Locate the cell with the specified text and output its (X, Y) center coordinate. 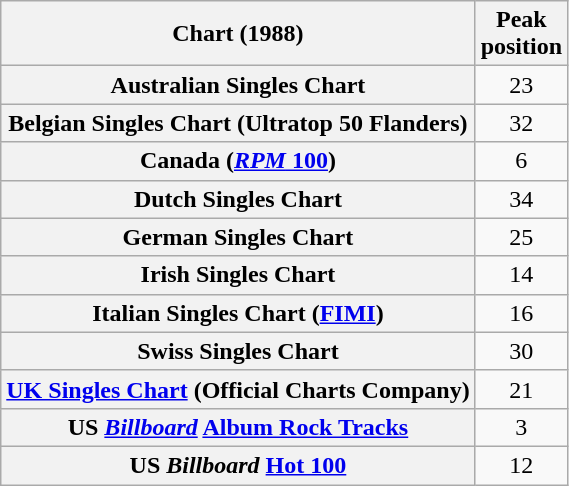
German Singles Chart (238, 237)
23 (521, 85)
25 (521, 237)
Peakposition (521, 34)
Belgian Singles Chart (Ultratop 50 Flanders) (238, 123)
16 (521, 313)
Canada (RPM 100) (238, 161)
Dutch Singles Chart (238, 199)
34 (521, 199)
Irish Singles Chart (238, 275)
Chart (1988) (238, 34)
32 (521, 123)
Swiss Singles Chart (238, 351)
Australian Singles Chart (238, 85)
14 (521, 275)
Italian Singles Chart (FIMI) (238, 313)
30 (521, 351)
US Billboard Album Rock Tracks (238, 427)
6 (521, 161)
21 (521, 389)
3 (521, 427)
UK Singles Chart (Official Charts Company) (238, 389)
12 (521, 465)
US Billboard Hot 100 (238, 465)
